Output the [X, Y] coordinate of the center of the cell containing the given text.  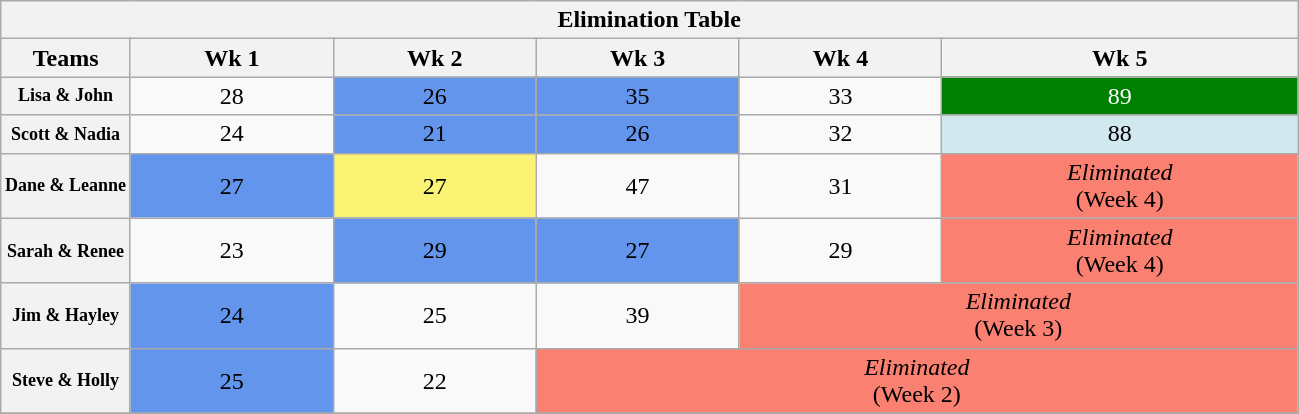
Teams [66, 58]
Wk 5 [1120, 58]
Wk 3 [638, 58]
22 [434, 380]
21 [434, 134]
47 [638, 186]
Wk 4 [840, 58]
Jim & Hayley [66, 316]
Eliminated(Week 3) [1018, 316]
23 [232, 250]
Elimination Table [650, 20]
Wk 1 [232, 58]
Scott & Nadia [66, 134]
Steve & Holly [66, 380]
35 [638, 96]
33 [840, 96]
Lisa & John [66, 96]
Eliminated(Week 2) [916, 380]
Wk 2 [434, 58]
Sarah & Renee [66, 250]
Dane & Leanne [66, 186]
88 [1120, 134]
28 [232, 96]
31 [840, 186]
39 [638, 316]
89 [1120, 96]
32 [840, 134]
